Detect which cell encompasses the target text, then output its (X, Y) center coordinate. 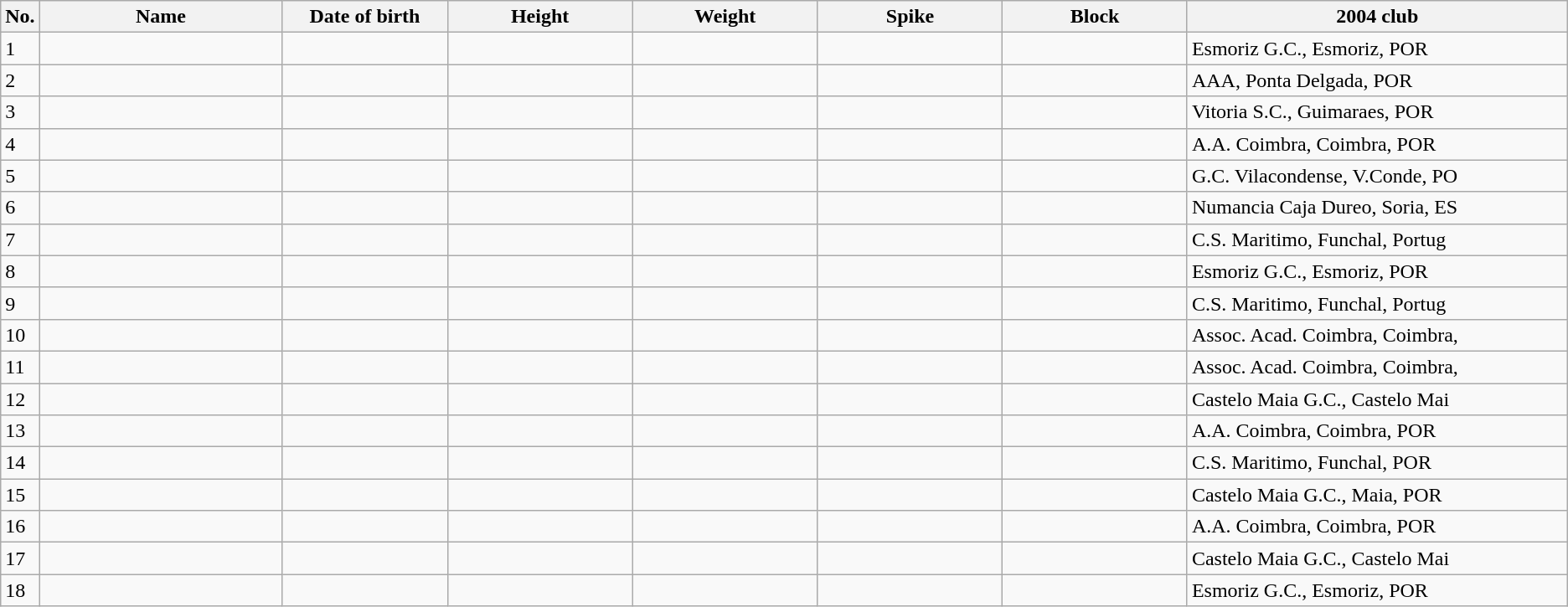
Vitoria S.C., Guimaraes, POR (1377, 112)
10 (20, 335)
G.C. Vilacondense, V.Conde, PO (1377, 176)
1 (20, 49)
2 (20, 80)
AAA, Ponta Delgada, POR (1377, 80)
Numancia Caja Dureo, Soria, ES (1377, 208)
8 (20, 271)
Block (1096, 17)
5 (20, 176)
3 (20, 112)
16 (20, 527)
Castelo Maia G.C., Maia, POR (1377, 495)
Weight (725, 17)
Date of birth (365, 17)
17 (20, 558)
Spike (910, 17)
2004 club (1377, 17)
9 (20, 303)
Name (161, 17)
Height (539, 17)
6 (20, 208)
15 (20, 495)
14 (20, 463)
C.S. Maritimo, Funchal, POR (1377, 463)
11 (20, 367)
7 (20, 239)
4 (20, 144)
12 (20, 399)
18 (20, 590)
13 (20, 431)
No. (20, 17)
